Pinpoint the cell where the given text exists, returning its [x, y] midpoint coordinate. 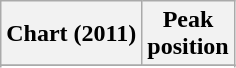
Chart (2011) [72, 34]
Peak position [188, 34]
